Return [X, Y] of the center of cell containing provided text 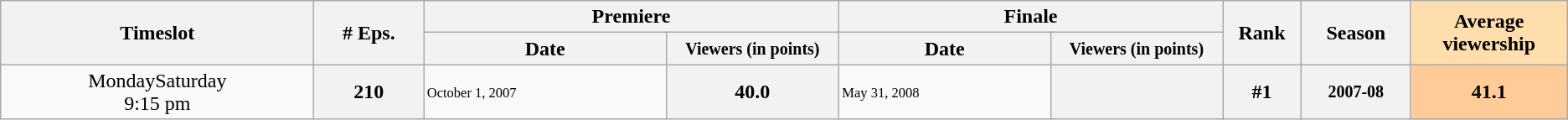
Premiere [632, 17]
Finale [1030, 17]
2007-08 [1355, 92]
May 31, 2008 [945, 92]
#1 [1262, 92]
210 [369, 92]
40.0 [752, 92]
Timeslot [157, 33]
Rank [1262, 33]
41.1 [1489, 92]
# Eps. [369, 33]
October 1, 2007 [545, 92]
MondaySaturday 9:15 pm [157, 92]
Average viewership [1489, 33]
Season [1355, 33]
